Output the [x, y] coordinate of the center of the cell containing the given text.  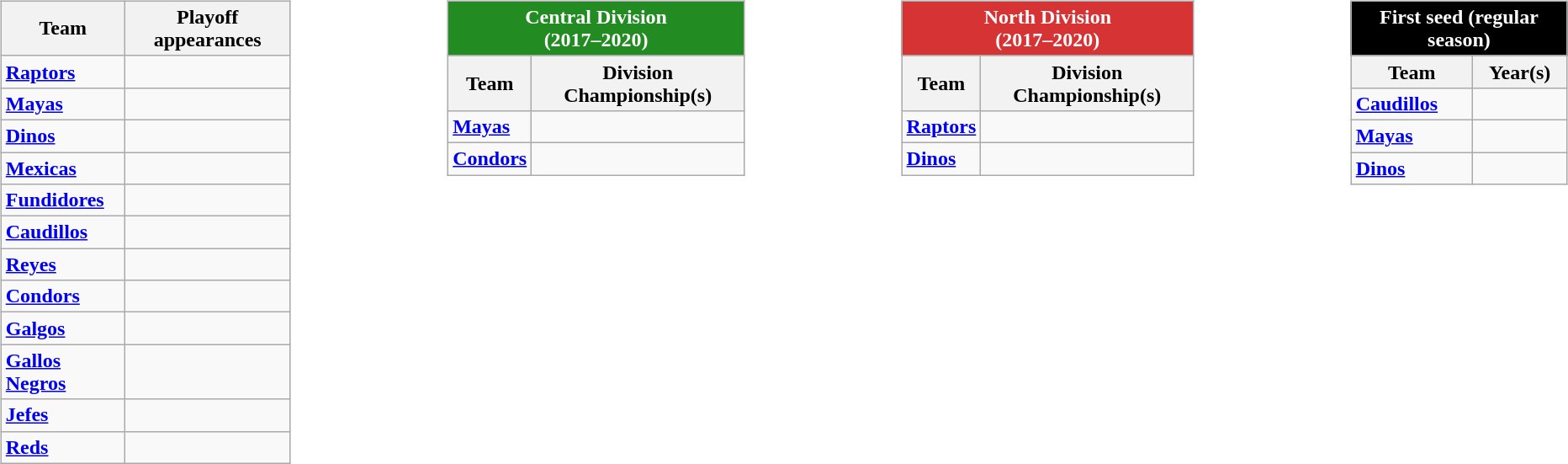
Galgos [62, 328]
Reds [62, 447]
Fundidores [62, 200]
Gallos Negros [62, 372]
North Division (2017–2020) [1048, 29]
Central Division (2017–2020) [596, 29]
Jefes [62, 415]
First seed (regular season) [1459, 29]
Reyes [62, 264]
Mexicas [62, 168]
Year(s) [1519, 72]
Playoff appearances [207, 29]
